Search for the cell housing the specified text and yield its (X, Y) center coordinate. 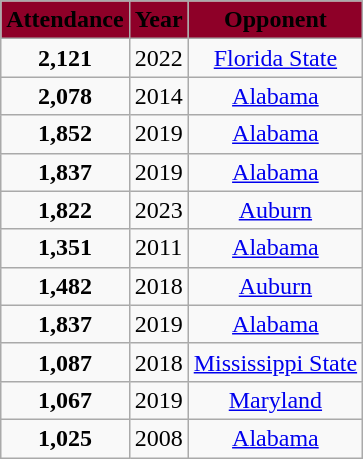
1,822 (65, 210)
1,852 (65, 134)
1,025 (65, 438)
2023 (158, 210)
1,087 (65, 362)
Attendance (65, 20)
Mississippi State (275, 362)
Maryland (275, 400)
1,351 (65, 248)
2,078 (65, 96)
2022 (158, 58)
2014 (158, 96)
Opponent (275, 20)
1,482 (65, 286)
Florida State (275, 58)
2011 (158, 248)
2008 (158, 438)
2,121 (65, 58)
1,067 (65, 400)
Year (158, 20)
